Capture the cell that displays the provided text and extract its (X, Y) central coordinate. 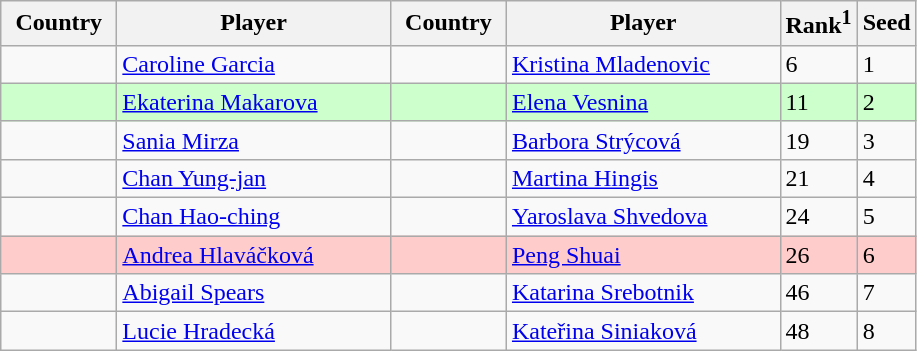
Peng Shuai (643, 255)
8 (886, 331)
48 (818, 331)
Rank1 (818, 24)
7 (886, 293)
21 (818, 178)
11 (818, 102)
26 (818, 255)
Kristina Mladenovic (643, 64)
24 (818, 217)
19 (818, 140)
3 (886, 140)
Abigail Spears (254, 293)
Chan Yung-jan (254, 178)
2 (886, 102)
4 (886, 178)
Seed (886, 24)
Caroline Garcia (254, 64)
Sania Mirza (254, 140)
Barbora Strýcová (643, 140)
Andrea Hlaváčková (254, 255)
Martina Hingis (643, 178)
Kateřina Siniaková (643, 331)
Ekaterina Makarova (254, 102)
Lucie Hradecká (254, 331)
Elena Vesnina (643, 102)
5 (886, 217)
1 (886, 64)
Chan Hao-ching (254, 217)
Katarina Srebotnik (643, 293)
46 (818, 293)
Yaroslava Shvedova (643, 217)
